For the text-containing cell, return its midpoint in [X, Y] coordinate format. 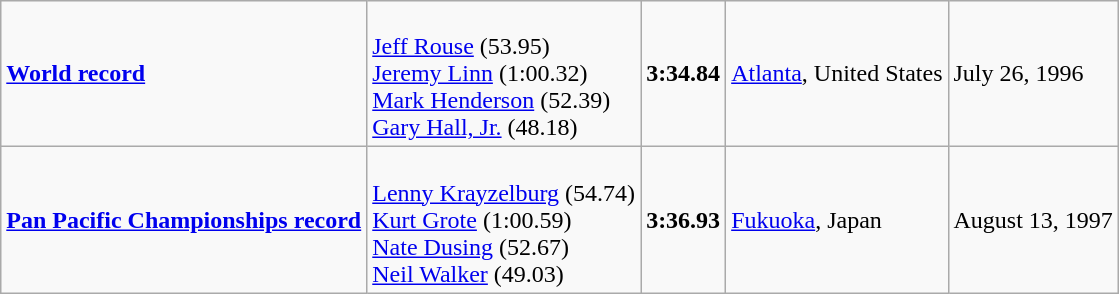
3:36.93 [684, 220]
July 26, 1996 [1033, 74]
August 13, 1997 [1033, 220]
3:34.84 [684, 74]
Atlanta, United States [837, 74]
Fukuoka, Japan [837, 220]
Jeff Rouse (53.95) Jeremy Linn (1:00.32)Mark Henderson (52.39)Gary Hall, Jr. (48.18) [504, 74]
Lenny Krayzelburg (54.74)Kurt Grote (1:00.59)Nate Dusing (52.67)Neil Walker (49.03) [504, 220]
Pan Pacific Championships record [184, 220]
World record [184, 74]
